Output the (X, Y) coordinate of the center of the cell containing the given text.  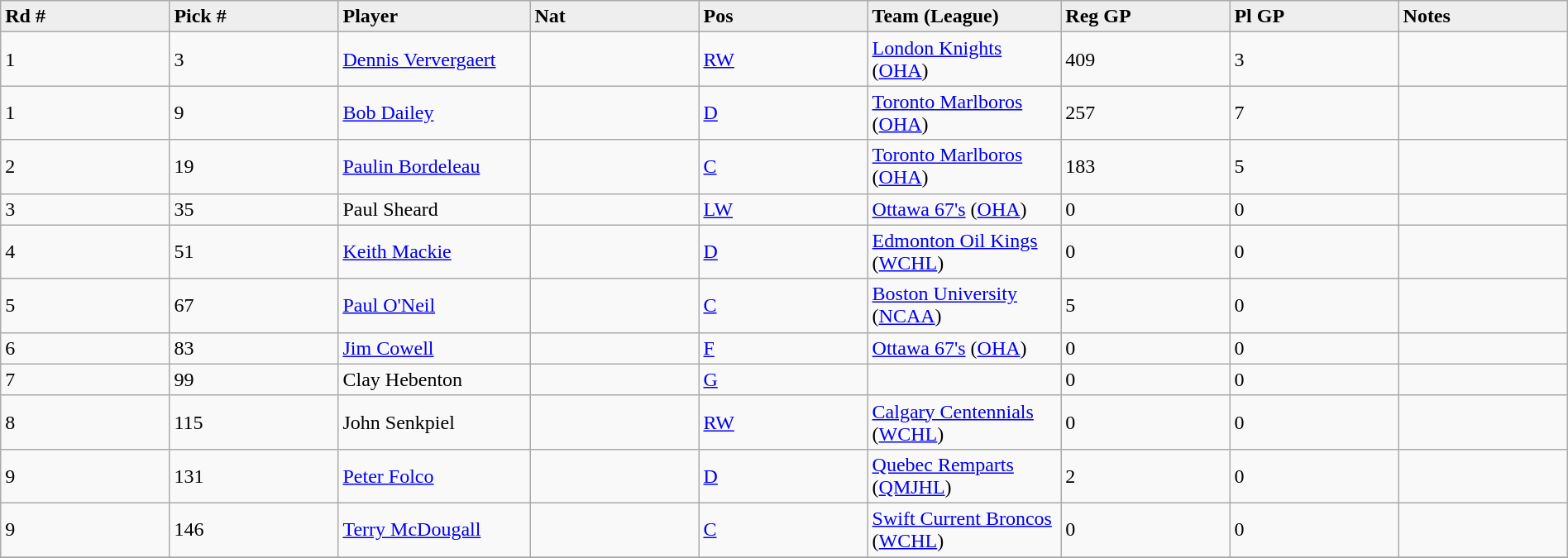
257 (1145, 112)
Paul O'Neil (434, 306)
6 (85, 348)
Calgary Centennials (WCHL) (964, 422)
146 (254, 529)
19 (254, 167)
Pos (783, 17)
83 (254, 348)
Keith Mackie (434, 251)
John Senkpiel (434, 422)
Notes (1483, 17)
Team (League) (964, 17)
Pick # (254, 17)
Terry McDougall (434, 529)
Quebec Remparts (QMJHL) (964, 476)
115 (254, 422)
London Knights (OHA) (964, 60)
Bob Dailey (434, 112)
51 (254, 251)
Edmonton Oil Kings (WCHL) (964, 251)
Peter Folco (434, 476)
Paul Sheard (434, 209)
Player (434, 17)
Reg GP (1145, 17)
Pl GP (1314, 17)
409 (1145, 60)
Swift Current Broncos (WCHL) (964, 529)
LW (783, 209)
Dennis Ververgaert (434, 60)
67 (254, 306)
Boston University (NCAA) (964, 306)
8 (85, 422)
35 (254, 209)
Paulin Bordeleau (434, 167)
183 (1145, 167)
99 (254, 379)
Clay Hebenton (434, 379)
Jim Cowell (434, 348)
131 (254, 476)
4 (85, 251)
Rd # (85, 17)
G (783, 379)
Nat (614, 17)
F (783, 348)
